Return the (x, y) coordinate for the center point of the cell that contains the specified text.  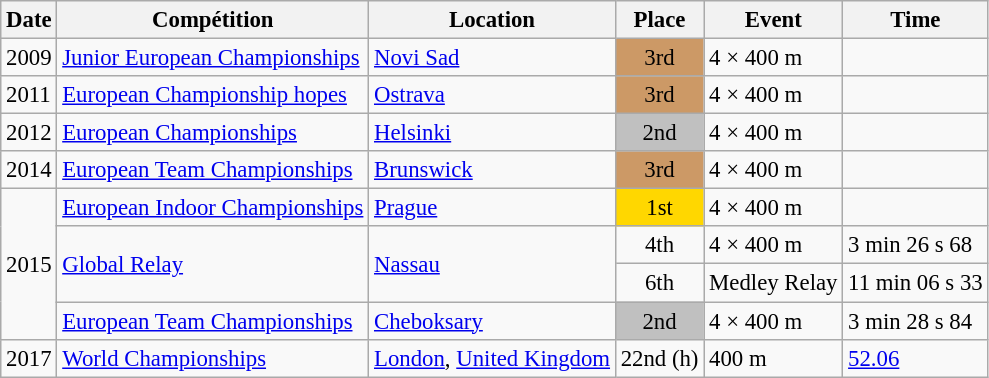
Nassau (492, 264)
Compétition (213, 20)
European Championships (213, 133)
2011 (29, 95)
2009 (29, 58)
400 m (774, 358)
2012 (29, 133)
2015 (29, 264)
Ostrava (492, 95)
Location (492, 20)
Novi Sad (492, 58)
Date (29, 20)
3 min 26 s 68 (916, 245)
11 min 06 s 33 (916, 283)
1st (659, 208)
4th (659, 245)
Helsinki (492, 133)
2014 (29, 170)
European Championship hopes (213, 95)
52.06 (916, 358)
Place (659, 20)
Prague (492, 208)
Junior European Championships (213, 58)
6th (659, 283)
Cheboksary (492, 321)
Event (774, 20)
2017 (29, 358)
22nd (h) (659, 358)
London, United Kingdom (492, 358)
European Indoor Championships (213, 208)
World Championships (213, 358)
Medley Relay (774, 283)
3 min 28 s 84 (916, 321)
Brunswick (492, 170)
Global Relay (213, 264)
Time (916, 20)
